For the text-containing cell, return its midpoint in [x, y] coordinate format. 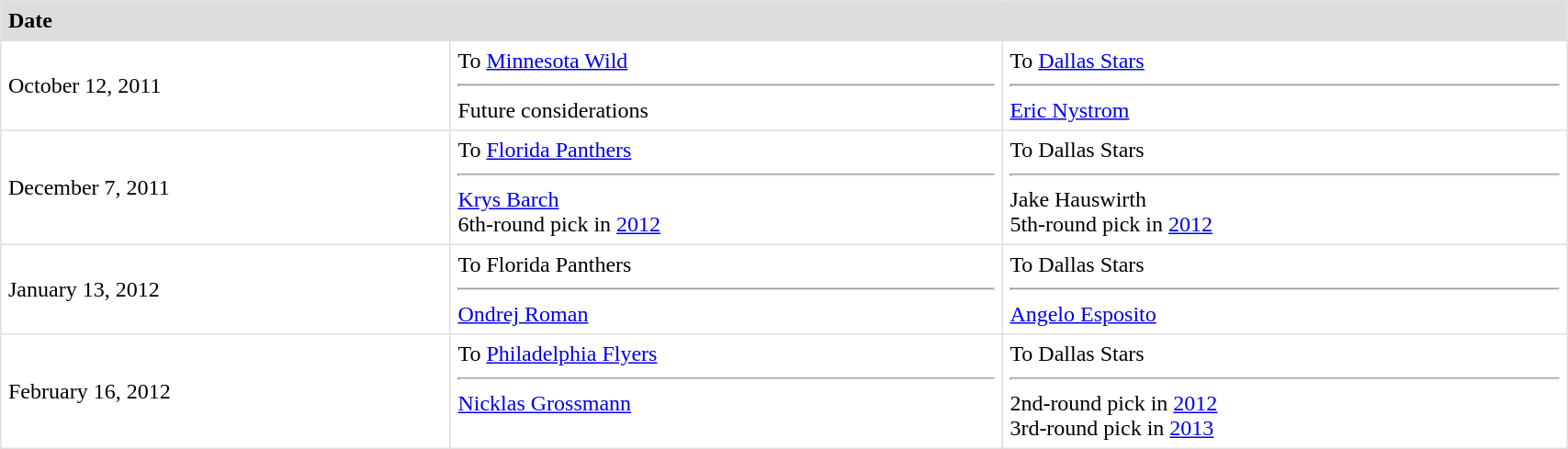
To Minnesota Wild Future considerations [726, 85]
To Philadelphia Flyers Nicklas Grossmann [726, 391]
January 13, 2012 [226, 289]
February 16, 2012 [226, 391]
To Florida Panthers Krys Barch6th-round pick in 2012 [726, 187]
December 7, 2011 [226, 187]
To Dallas Stars 2nd-round pick in 20123rd-round pick in 2013 [1284, 391]
Date [226, 21]
To Florida Panthers Ondrej Roman [726, 289]
To Dallas Stars Angelo Esposito [1284, 289]
October 12, 2011 [226, 85]
To Dallas Stars Jake Hauswirth5th-round pick in 2012 [1284, 187]
To Dallas Stars Eric Nystrom [1284, 85]
